Determine the [x, y] coordinate at the center of the cell enclosing the given text.  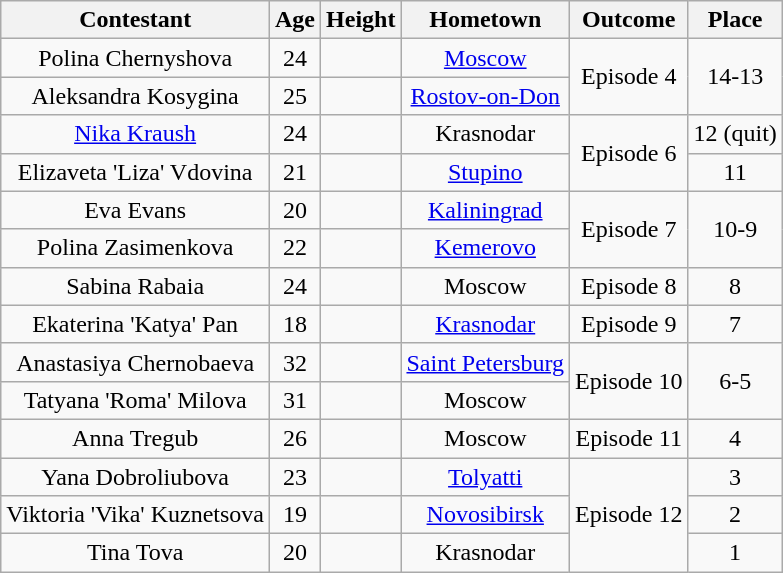
Aleksandra Kosygina [136, 96]
Polina Chernyshova [136, 58]
19 [296, 515]
Episode 4 [629, 77]
6-5 [735, 381]
Anastasiya Chernobaeva [136, 362]
10-9 [735, 229]
23 [296, 477]
Anna Tregub [136, 438]
Stupino [486, 172]
Place [735, 20]
Episode 9 [629, 324]
Hometown [486, 20]
Episode 10 [629, 381]
Yana Dobroliubova [136, 477]
8 [735, 286]
11 [735, 172]
26 [296, 438]
Episode 12 [629, 515]
Viktoria 'Vika' Kuznetsova [136, 515]
32 [296, 362]
Tolyatti [486, 477]
Polina Zasimenkova [136, 248]
Novosibirsk [486, 515]
Elizaveta 'Liza' Vdovina [136, 172]
Kemerovo [486, 248]
4 [735, 438]
Ekaterina 'Katya' Pan [136, 324]
31 [296, 400]
Episode 11 [629, 438]
Episode 6 [629, 153]
Height [361, 20]
Contestant [136, 20]
Sabina Rabaia [136, 286]
22 [296, 248]
Episode 8 [629, 286]
Eva Evans [136, 210]
Rostov-on-Don [486, 96]
21 [296, 172]
Saint Petersburg [486, 362]
Nika Kraush [136, 134]
Tatyana 'Roma' Milova [136, 400]
2 [735, 515]
Outcome [629, 20]
Kaliningrad [486, 210]
7 [735, 324]
25 [296, 96]
12 (quit) [735, 134]
3 [735, 477]
14-13 [735, 77]
Age [296, 20]
Episode 7 [629, 229]
Tina Tova [136, 553]
18 [296, 324]
1 [735, 553]
